Return the (x, y) coordinate for the center point of the cell that contains the specified text.  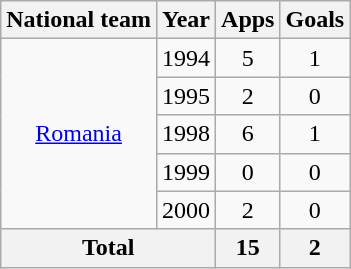
6 (248, 134)
Goals (315, 20)
National team (79, 20)
Romania (79, 134)
5 (248, 58)
Year (186, 20)
Apps (248, 20)
1995 (186, 96)
1999 (186, 172)
1998 (186, 134)
15 (248, 248)
1994 (186, 58)
2000 (186, 210)
Total (108, 248)
